For the text-containing cell, return its midpoint in [x, y] coordinate format. 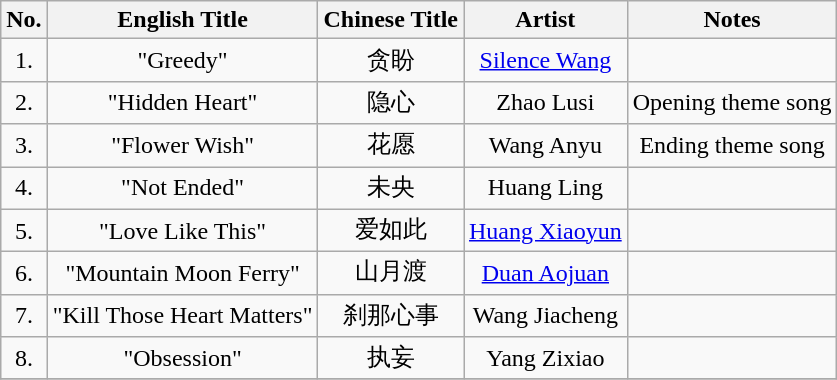
"Kill Those Heart Matters" [182, 316]
Chinese Title [391, 20]
"Flower Wish" [182, 146]
Wang Jiacheng [546, 316]
Ending theme song [732, 146]
"Hidden Heart" [182, 102]
4. [24, 188]
Huang Xiaoyun [546, 230]
刹那心事 [391, 316]
Notes [732, 20]
6. [24, 274]
5. [24, 230]
"Love Like This" [182, 230]
3. [24, 146]
2. [24, 102]
Silence Wang [546, 60]
"Mountain Moon Ferry" [182, 274]
Wang Anyu [546, 146]
Zhao Lusi [546, 102]
花愿 [391, 146]
English Title [182, 20]
Artist [546, 20]
Opening theme song [732, 102]
Duan Aojuan [546, 274]
爱如此 [391, 230]
"Not Ended" [182, 188]
山月渡 [391, 274]
8. [24, 358]
Yang Zixiao [546, 358]
1. [24, 60]
"Greedy" [182, 60]
7. [24, 316]
Huang Ling [546, 188]
隐心 [391, 102]
"Obsession" [182, 358]
未央 [391, 188]
执妄 [391, 358]
No. [24, 20]
贪盼 [391, 60]
